Extract the [X, Y] coordinate from the center of the cell holding the provided text.  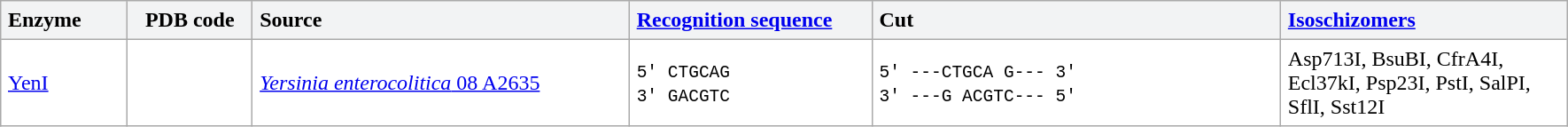
Enzyme [64, 20]
Yersinia enterocolitica 08 A2635 [441, 83]
PDB code [190, 20]
5' CTGCAG 3' GACGTC [750, 83]
5' ---CTGCA G--- 3' 3' ---G ACGTC--- 5' [1075, 83]
YenI [64, 83]
Asp713I, BsuBI, CfrA4I, Ecl37kI, Psp23I, PstI, SalPI, SflI, Sst12I [1424, 83]
Source [441, 20]
Recognition sequence [750, 20]
Isoschizomers [1424, 20]
Cut [1075, 20]
